From the cell containing the given text, extract its center point as (x, y) coordinate. 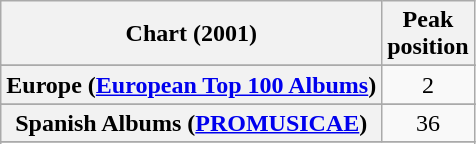
Chart (2001) (192, 34)
Europe (European Top 100 Albums) (192, 85)
2 (428, 85)
36 (428, 123)
Spanish Albums (PROMUSICAE) (192, 123)
Peakposition (428, 34)
